For the text-containing cell, return its midpoint in (x, y) coordinate format. 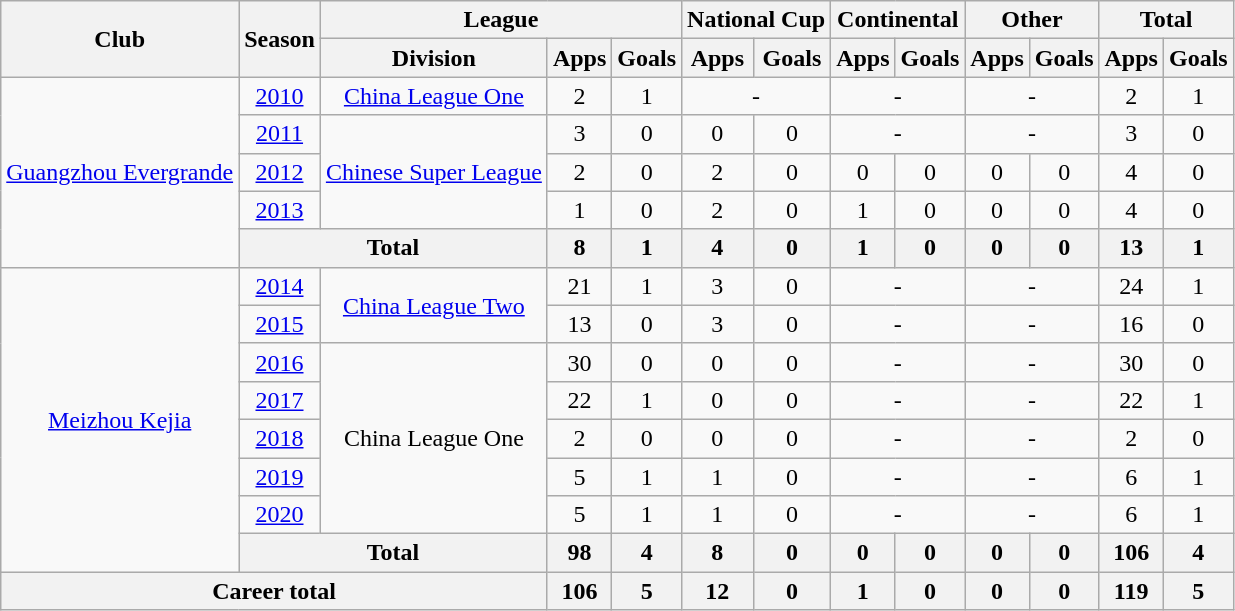
Division (434, 58)
2013 (280, 210)
16 (1131, 324)
21 (579, 286)
Career total (274, 591)
2010 (280, 96)
Other (1032, 20)
National Cup (756, 20)
Club (120, 39)
Chinese Super League (434, 172)
2019 (280, 477)
2020 (280, 515)
2017 (280, 400)
24 (1131, 286)
Continental (898, 20)
2012 (280, 172)
2015 (280, 324)
Season (280, 39)
2014 (280, 286)
Meizhou Kejia (120, 419)
China League Two (434, 305)
98 (579, 553)
119 (1131, 591)
2018 (280, 438)
League (500, 20)
2011 (280, 134)
2016 (280, 362)
12 (718, 591)
Guangzhou Evergrande (120, 172)
